Return the (X, Y) coordinate for the center point of the cell that contains the specified text.  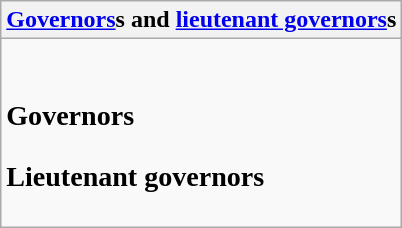
Governorss and lieutenant governorss (202, 20)
GovernorsLieutenant governors (202, 133)
